Determine the [x, y] coordinate at the center of the cell enclosing the given text.  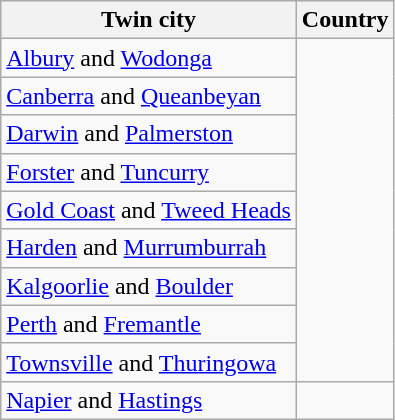
Twin city [149, 20]
Forster and Tuncurry [149, 172]
Country [345, 20]
Canberra and Queanbeyan [149, 96]
Darwin and Palmerston [149, 134]
Kalgoorlie and Boulder [149, 286]
Townsville and Thuringowa [149, 362]
Perth and Fremantle [149, 324]
Harden and Murrumburrah [149, 248]
Gold Coast and Tweed Heads [149, 210]
Napier and Hastings [149, 400]
Albury and Wodonga [149, 58]
